Return (x, y) of the center of cell containing provided text 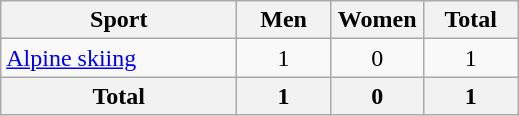
Alpine skiing (119, 58)
Women (377, 20)
Men (284, 20)
Sport (119, 20)
